Find where the given text appears and provide that cell's center as [x, y] coordinate. 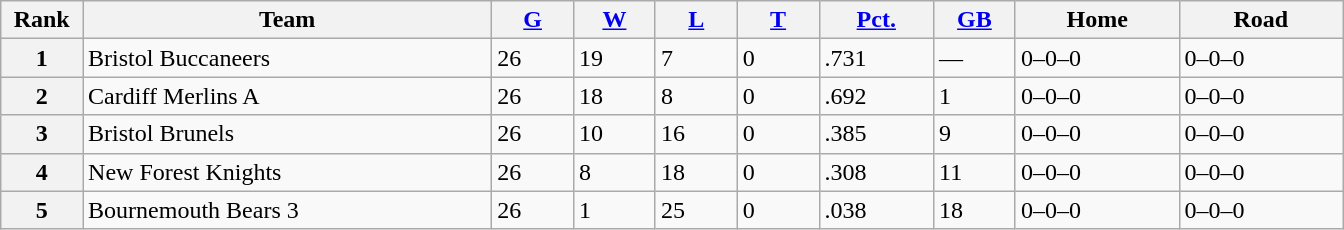
Home [1097, 20]
10 [615, 134]
Bristol Brunels [288, 134]
GB [975, 20]
5 [42, 210]
Rank [42, 20]
9 [975, 134]
L [696, 20]
3 [42, 134]
25 [696, 210]
.692 [876, 96]
.731 [876, 58]
16 [696, 134]
2 [42, 96]
7 [696, 58]
11 [975, 172]
G [533, 20]
.308 [876, 172]
New Forest Knights [288, 172]
Bournemouth Bears 3 [288, 210]
Team [288, 20]
.038 [876, 210]
.385 [876, 134]
T [778, 20]
— [975, 58]
Pct. [876, 20]
Bristol Buccaneers [288, 58]
Cardiff Merlins A [288, 96]
4 [42, 172]
19 [615, 58]
Road [1261, 20]
W [615, 20]
